For the text-containing cell, return its midpoint in [X, Y] coordinate format. 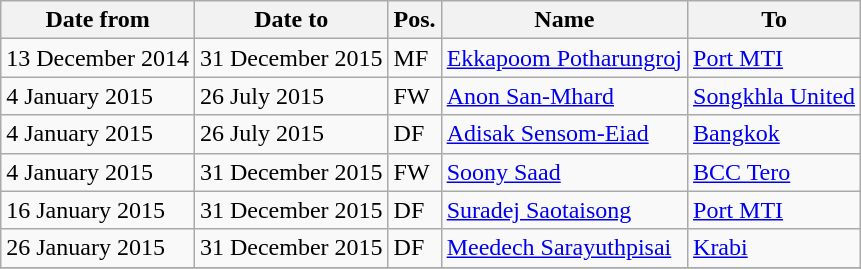
Pos. [414, 20]
Ekkapoom Potharungroj [564, 58]
Soony Saad [564, 172]
BCC Tero [774, 172]
To [774, 20]
MF [414, 58]
26 January 2015 [98, 248]
Adisak Sensom-Eiad [564, 134]
Bangkok [774, 134]
13 December 2014 [98, 58]
16 January 2015 [98, 210]
Date from [98, 20]
Meedech Sarayuthpisai [564, 248]
Songkhla United [774, 96]
Name [564, 20]
Date to [291, 20]
Suradej Saotaisong [564, 210]
Anon San-Mhard [564, 96]
Krabi [774, 248]
